Return [X, Y] of the center of cell containing provided text 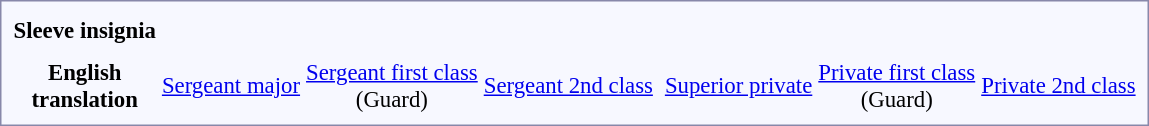
Superior private [738, 86]
Sergeant 2nd class [568, 86]
Sergeant major [230, 86]
Private first class(Guard) [897, 86]
Sleeve insignia [84, 30]
Private 2nd class [1058, 86]
Sergeant first class(Guard) [392, 86]
Englishtranslation [84, 86]
